Return the [x, y] coordinate for the center point of the cell that contains the specified text.  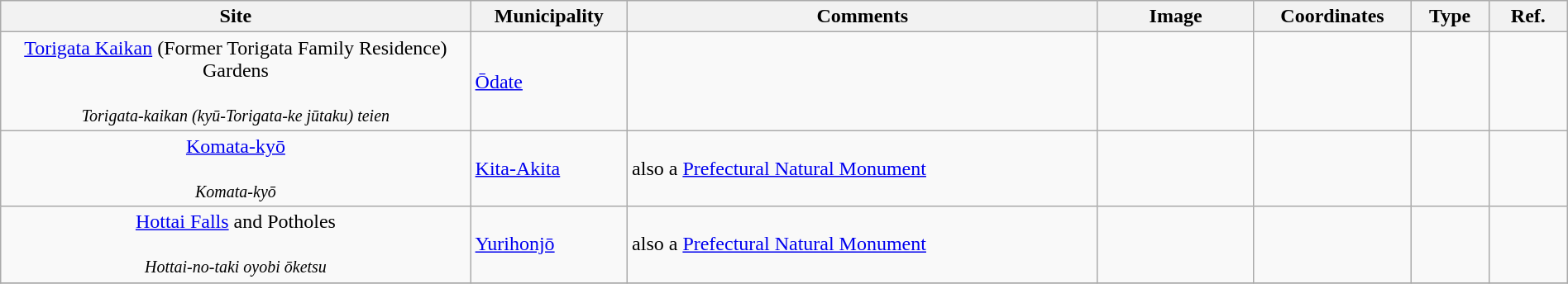
Image [1176, 17]
Torigata Kaikan (Former Torigata Family Residence) GardensTorigata-kaikan (kyū-Torigata-ke jūtaku) teien [236, 81]
Kita-Akita [549, 168]
Hottai Falls and PotholesHottai-no-taki oyobi ōketsu [236, 244]
Municipality [549, 17]
Type [1451, 17]
Ōdate [549, 81]
Coordinates [1331, 17]
Ref. [1528, 17]
Yurihonjō [549, 244]
Site [236, 17]
Comments [863, 17]
Komata-kyōKomata-kyō [236, 168]
